Capture the cell that displays the provided text and extract its [x, y] central coordinate. 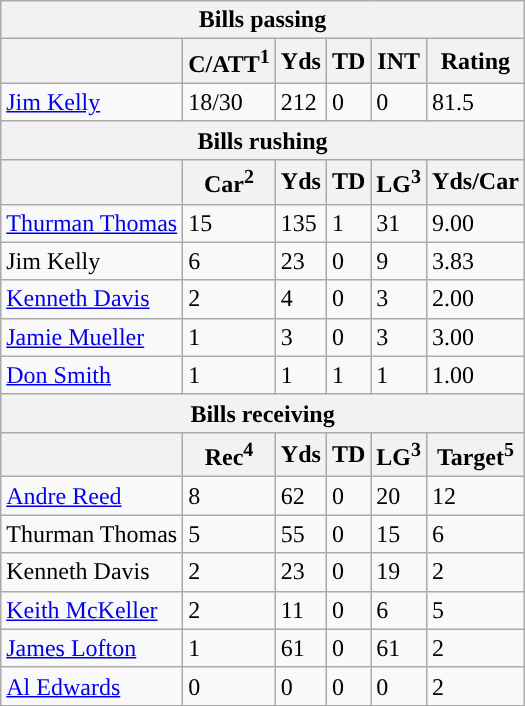
81.5 [476, 102]
212 [300, 102]
9.00 [476, 223]
Rating [476, 62]
11 [300, 610]
Rec4 [230, 454]
Don Smith [92, 375]
Target5 [476, 454]
20 [399, 496]
8 [230, 496]
Car2 [230, 182]
12 [476, 496]
55 [300, 534]
Bills receiving [263, 413]
2.00 [476, 299]
31 [399, 223]
19 [399, 572]
62 [300, 496]
18/30 [230, 102]
Keith McKeller [92, 610]
3.83 [476, 261]
Jamie Mueller [92, 337]
Bills rushing [263, 140]
135 [300, 223]
1.00 [476, 375]
Bills passing [263, 20]
Yds/Car [476, 182]
9 [399, 261]
James Lofton [92, 648]
3.00 [476, 337]
INT [399, 62]
4 [300, 299]
Andre Reed [92, 496]
C/ATT1 [230, 62]
Al Edwards [92, 686]
